Identify which cell holds the provided text, then report its [x, y] central coordinate. 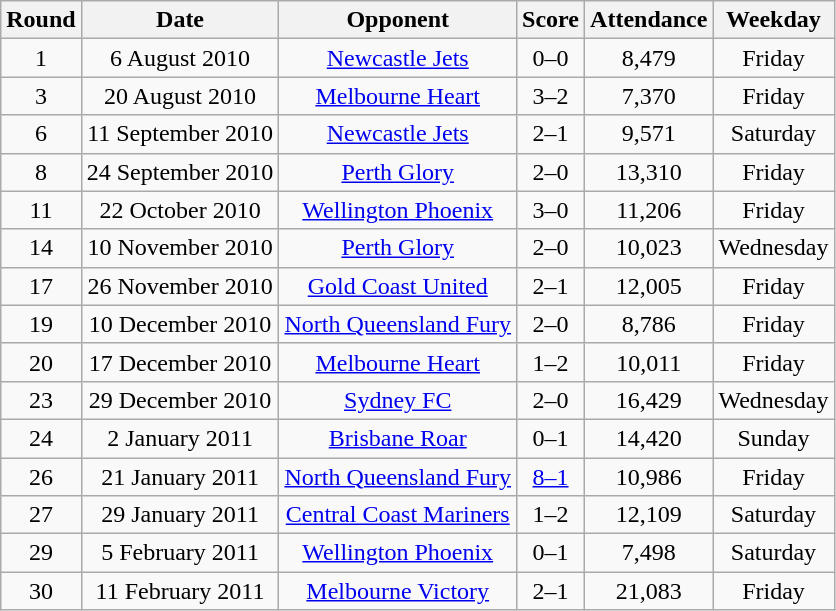
11 September 2010 [180, 134]
5 February 2011 [180, 553]
2 January 2011 [180, 438]
14,420 [649, 438]
8 [41, 172]
Attendance [649, 20]
29 December 2010 [180, 400]
19 [41, 324]
8,786 [649, 324]
30 [41, 591]
12,109 [649, 515]
13,310 [649, 172]
11 [41, 210]
10,011 [649, 362]
Date [180, 20]
6 [41, 134]
22 October 2010 [180, 210]
14 [41, 248]
10 December 2010 [180, 324]
29 January 2011 [180, 515]
23 [41, 400]
3–0 [551, 210]
7,370 [649, 96]
Melbourne Victory [398, 591]
21 January 2011 [180, 477]
27 [41, 515]
24 September 2010 [180, 172]
0–0 [551, 58]
17 [41, 286]
Sydney FC [398, 400]
8,479 [649, 58]
29 [41, 553]
Brisbane Roar [398, 438]
20 [41, 362]
26 [41, 477]
10,023 [649, 248]
Gold Coast United [398, 286]
9,571 [649, 134]
Score [551, 20]
3 [41, 96]
17 December 2010 [180, 362]
20 August 2010 [180, 96]
10 November 2010 [180, 248]
Weekday [774, 20]
11 February 2011 [180, 591]
Opponent [398, 20]
21,083 [649, 591]
8–1 [551, 477]
Sunday [774, 438]
26 November 2010 [180, 286]
1 [41, 58]
Central Coast Mariners [398, 515]
3–2 [551, 96]
12,005 [649, 286]
10,986 [649, 477]
7,498 [649, 553]
11,206 [649, 210]
16,429 [649, 400]
6 August 2010 [180, 58]
Round [41, 20]
24 [41, 438]
